Find where the given text appears and provide that cell's center as [x, y] coordinate. 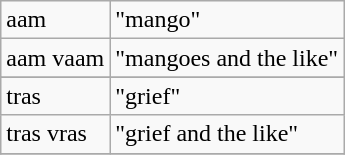
tras vras [56, 134]
aam vaam [56, 58]
"mango" [227, 20]
tras [56, 96]
aam [56, 20]
"grief" [227, 96]
"grief and the like" [227, 134]
"mangoes and the like" [227, 58]
